Output the (X, Y) coordinate of the center of the cell containing the given text.  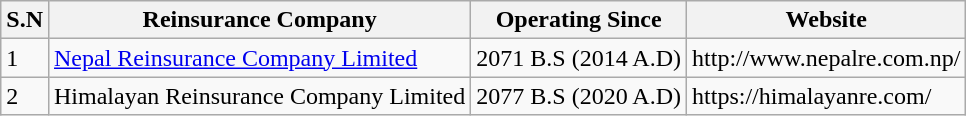
http://www.nepalre.com.np/ (826, 58)
Nepal Reinsurance Company Limited (259, 58)
2077 B.S (2020 A.D) (579, 96)
1 (25, 58)
https://himalayanre.com/ (826, 96)
2 (25, 96)
2071 B.S (2014 A.D) (579, 58)
Website (826, 20)
Reinsurance Company (259, 20)
S.N (25, 20)
Himalayan Reinsurance Company Limited (259, 96)
Operating Since (579, 20)
